Determine the [X, Y] coordinate at the center of the cell enclosing the given text.  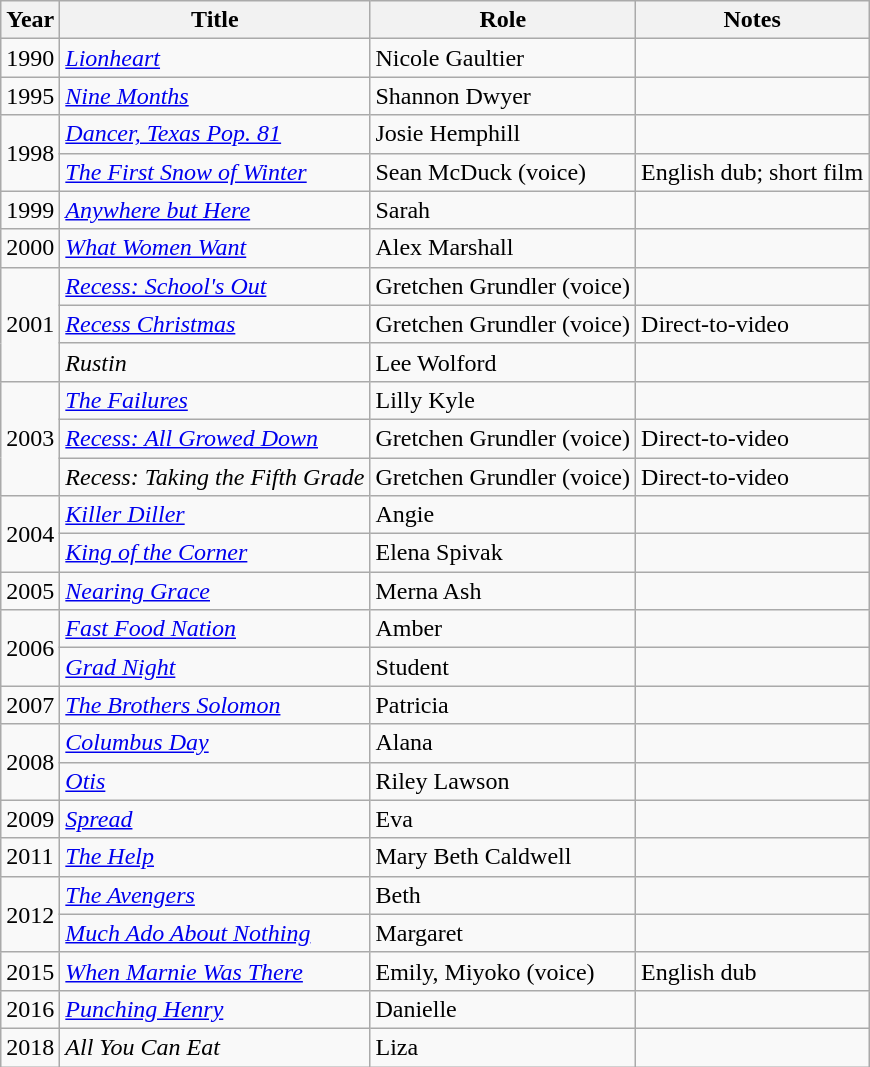
Merna Ash [503, 591]
1990 [30, 58]
Grad Night [215, 667]
2015 [30, 971]
Patricia [503, 705]
2016 [30, 1009]
2007 [30, 705]
Emily, Miyoko (voice) [503, 971]
Nearing Grace [215, 591]
2008 [30, 762]
2001 [30, 324]
Josie Hemphill [503, 134]
Dancer, Texas Pop. 81 [215, 134]
2009 [30, 819]
Alana [503, 743]
2000 [30, 248]
Spread [215, 819]
2005 [30, 591]
The Help [215, 857]
All You Can Eat [215, 1047]
Eva [503, 819]
Title [215, 20]
When Marnie Was There [215, 971]
Lilly Kyle [503, 400]
1999 [30, 210]
Recess Christmas [215, 324]
Anywhere but Here [215, 210]
1995 [30, 96]
English dub [752, 971]
Danielle [503, 1009]
King of the Corner [215, 553]
Otis [215, 781]
Recess: School's Out [215, 286]
2018 [30, 1047]
Sarah [503, 210]
Shannon Dwyer [503, 96]
Punching Henry [215, 1009]
Nicole Gaultier [503, 58]
Role [503, 20]
Killer Diller [215, 515]
Notes [752, 20]
What Women Want [215, 248]
The Brothers Solomon [215, 705]
English dub; short film [752, 172]
Lionheart [215, 58]
Year [30, 20]
The First Snow of Winter [215, 172]
2006 [30, 648]
Riley Lawson [503, 781]
Much Ado About Nothing [215, 933]
The Failures [215, 400]
Mary Beth Caldwell [503, 857]
Liza [503, 1047]
Student [503, 667]
Fast Food Nation [215, 629]
1998 [30, 153]
2003 [30, 438]
Elena Spivak [503, 553]
Amber [503, 629]
2012 [30, 914]
Margaret [503, 933]
Recess: All Growed Down [215, 438]
Nine Months [215, 96]
Recess: Taking the Fifth Grade [215, 477]
Beth [503, 895]
Columbus Day [215, 743]
Alex Marshall [503, 248]
2011 [30, 857]
The Avengers [215, 895]
2004 [30, 534]
Sean McDuck (voice) [503, 172]
Lee Wolford [503, 362]
Angie [503, 515]
Rustin [215, 362]
